Find where the given text appears and provide that cell's center as (X, Y) coordinate. 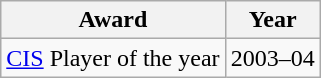
CIS Player of the year (113, 58)
2003–04 (272, 58)
Year (272, 20)
Award (113, 20)
